Extract the [x, y] coordinate from the center of the cell holding the provided text.  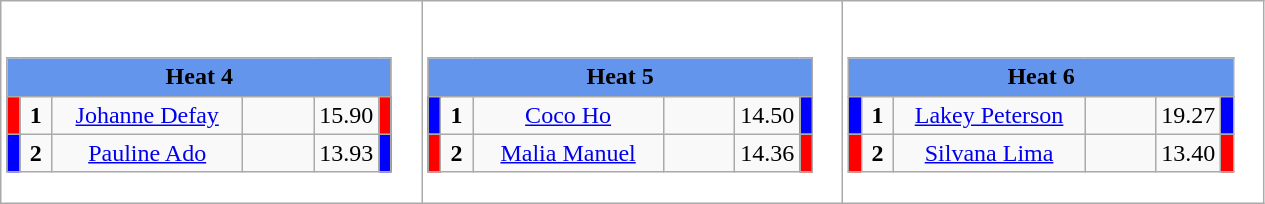
14.50 [768, 115]
13.40 [1188, 153]
Heat 6 1 Lakey Peterson 19.27 2 Silvana Lima 13.40 [1054, 102]
Heat 5 1 Coco Ho 14.50 2 Malia Manuel 14.36 [632, 102]
15.90 [346, 115]
13.93 [346, 153]
Lakey Peterson [990, 115]
Heat 6 [1041, 77]
19.27 [1188, 115]
Heat 4 [199, 77]
14.36 [768, 153]
Pauline Ado [148, 153]
Coco Ho [568, 115]
Heat 4 1 Johanne Defay 15.90 2 Pauline Ado 13.93 [212, 102]
Malia Manuel [568, 153]
Johanne Defay [148, 115]
Heat 5 [620, 77]
Silvana Lima [990, 153]
